Identify which cell holds the provided text, then report its [x, y] central coordinate. 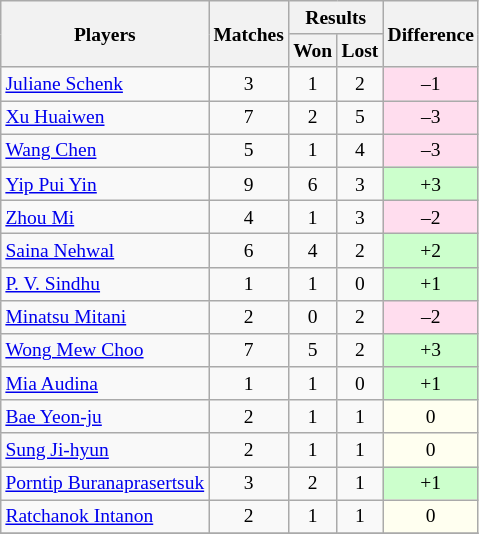
Results [335, 18]
Ratchanok Intanon [105, 516]
Difference [431, 34]
Xu Huaiwen [105, 118]
–1 [431, 84]
Players [105, 34]
Yip Pui Yin [105, 184]
Sung Ji-hyun [105, 450]
Juliane Schenk [105, 84]
Wong Mew Choo [105, 350]
9 [249, 184]
Porntip Buranaprasertsuk [105, 484]
Mia Audina [105, 384]
Minatsu Mitani [105, 316]
Lost [360, 50]
Bae Yeon-ju [105, 416]
Zhou Mi [105, 216]
Wang Chen [105, 150]
Won [312, 50]
+2 [431, 250]
P. V. Sindhu [105, 284]
Saina Nehwal [105, 250]
Matches [249, 34]
